Return (X, Y) of the center of cell containing provided text 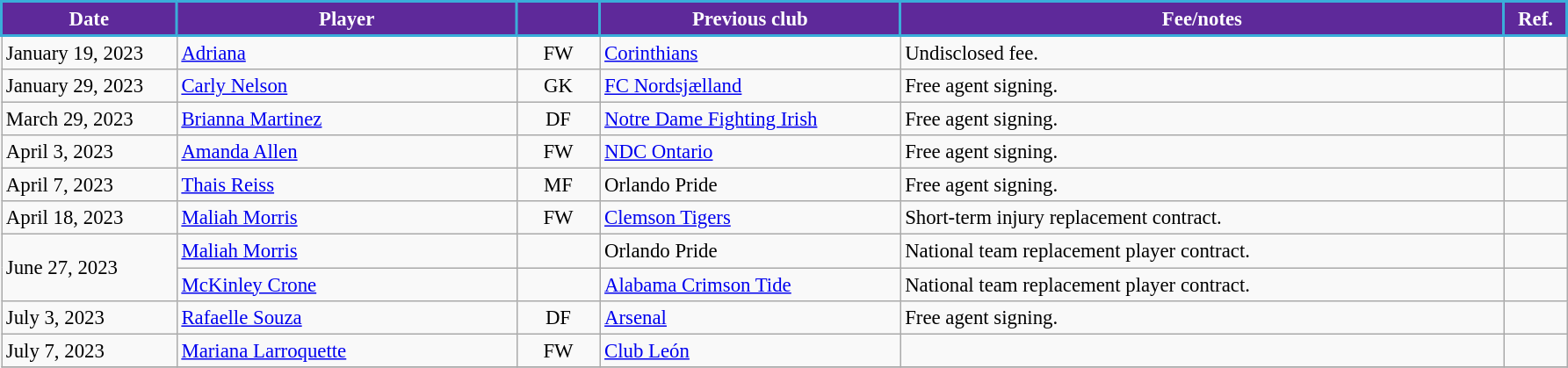
Previous club (750, 19)
Club León (750, 350)
April 7, 2023 (90, 185)
Arsenal (750, 317)
FC Nordsjælland (750, 86)
McKinley Crone (346, 285)
April 3, 2023 (90, 152)
GK (559, 86)
January 29, 2023 (90, 86)
Player (346, 19)
Short-term injury replacement contract. (1202, 219)
Amanda Allen (346, 152)
Undisclosed fee. (1202, 53)
NDC Ontario (750, 152)
January 19, 2023 (90, 53)
Clemson Tigers (750, 219)
Ref. (1535, 19)
Adriana (346, 53)
July 7, 2023 (90, 350)
Date (90, 19)
Alabama Crimson Tide (750, 285)
April 18, 2023 (90, 219)
Corinthians (750, 53)
Carly Nelson (346, 86)
MF (559, 185)
Rafaelle Souza (346, 317)
Brianna Martinez (346, 119)
Notre Dame Fighting Irish (750, 119)
June 27, 2023 (90, 267)
Mariana Larroquette (346, 350)
Fee/notes (1202, 19)
March 29, 2023 (90, 119)
Thais Reiss (346, 185)
July 3, 2023 (90, 317)
